Locate the cell with the specified text and output its (x, y) center coordinate. 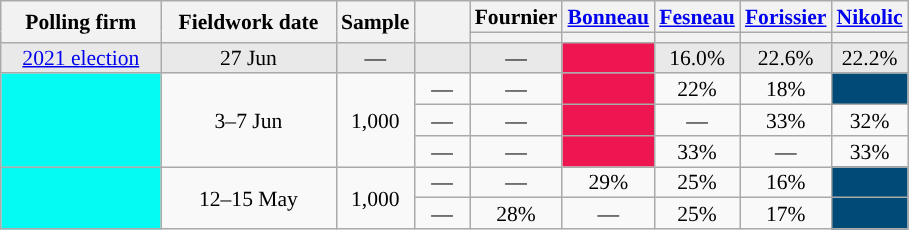
3–7 Jun (248, 120)
18% (786, 90)
22.6% (786, 58)
Polling firm (81, 22)
2021 election (81, 58)
Sample (375, 22)
Forissier (786, 16)
27 Jun (248, 58)
16.0% (697, 58)
Fesneau (697, 16)
29% (608, 182)
Fournier (516, 16)
28% (516, 214)
17% (786, 214)
Nikolic (870, 16)
22.2% (870, 58)
22% (697, 90)
32% (870, 120)
16% (786, 182)
Fieldwork date (248, 22)
12–15 May (248, 198)
Bonneau (608, 16)
